From the cell containing the given text, extract its center point as (x, y) coordinate. 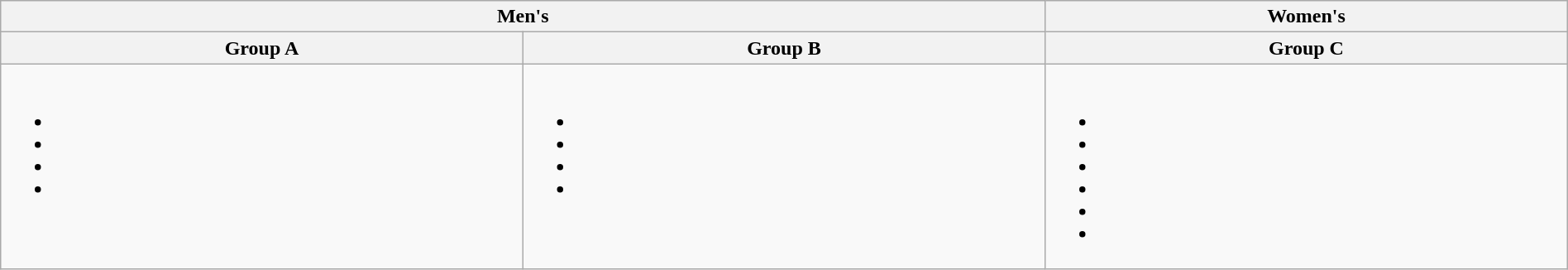
Group C (1307, 48)
Group A (262, 48)
Group B (784, 48)
Men's (523, 17)
Women's (1307, 17)
